Determine the [x, y] coordinate at the center of the cell enclosing the given text.  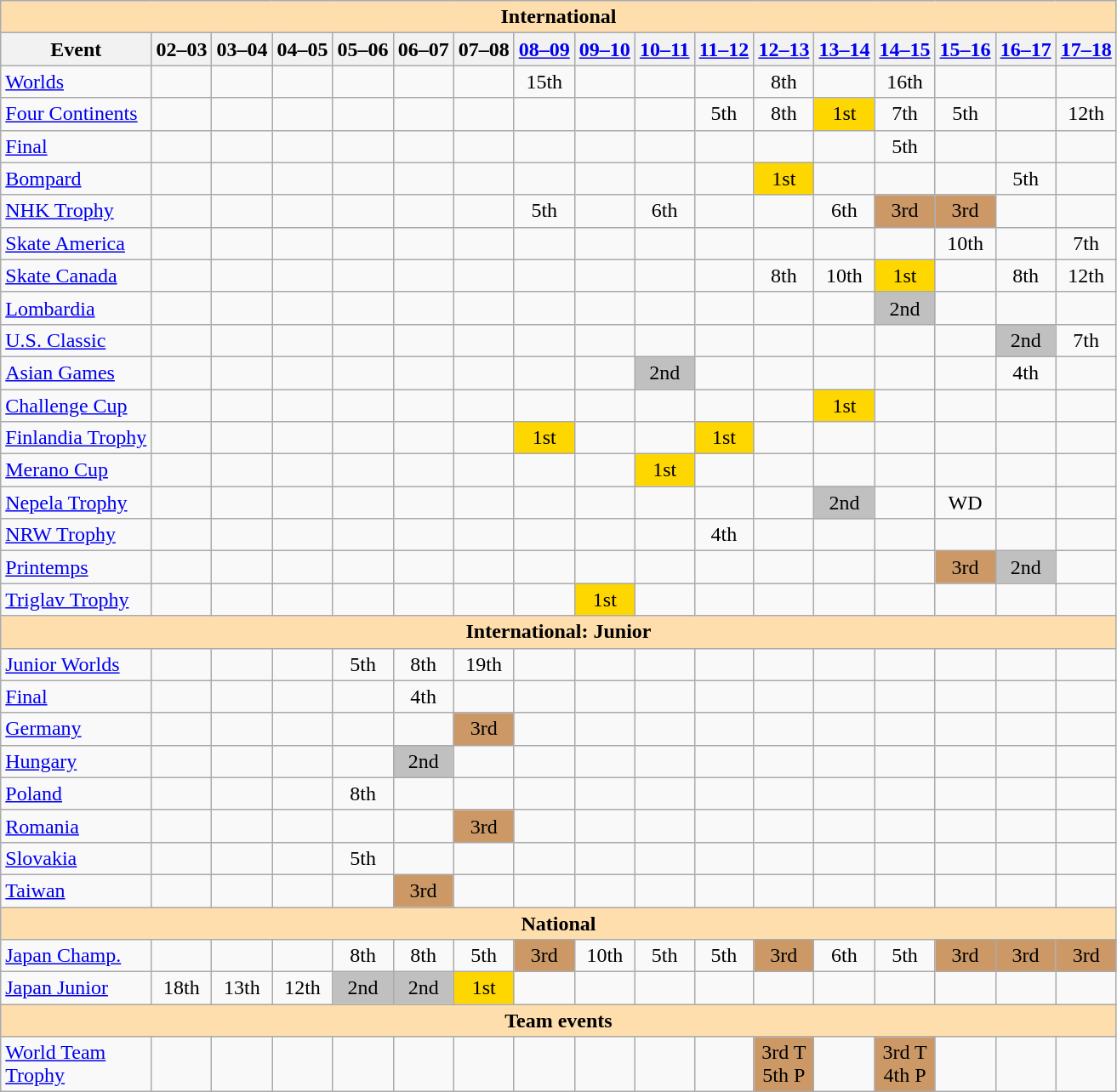
U.S. Classic [77, 340]
13–14 [844, 49]
06–07 [424, 49]
Worlds [77, 82]
15th [544, 82]
11–12 [724, 49]
National [558, 923]
WD [965, 503]
Event [77, 49]
05–06 [362, 49]
Junior Worlds [77, 664]
Printemps [77, 567]
16th [905, 82]
17–18 [1086, 49]
09–10 [604, 49]
04–05 [303, 49]
Lombardia [77, 308]
03–04 [242, 49]
16–17 [1026, 49]
18th [182, 988]
3rd T 4th P [905, 1065]
Slovakia [77, 858]
08–09 [544, 49]
Finlandia Trophy [77, 438]
Germany [77, 729]
NRW Trophy [77, 535]
Skate America [77, 243]
Hungary [77, 761]
Romania [77, 826]
International: Junior [558, 632]
07–08 [483, 49]
10–11 [664, 49]
Challenge Cup [77, 406]
14–15 [905, 49]
Merano Cup [77, 470]
Taiwan [77, 890]
International [558, 17]
3rd T 5th P [784, 1065]
12–13 [784, 49]
13th [242, 988]
19th [483, 664]
NHK Trophy [77, 211]
02–03 [182, 49]
Nepela Trophy [77, 503]
Team events [558, 1021]
Poland [77, 793]
Bompard [77, 179]
Four Continents [77, 114]
Triglav Trophy [77, 600]
World TeamTrophy [77, 1065]
15–16 [965, 49]
Asian Games [77, 373]
Japan Junior [77, 988]
Japan Champ. [77, 956]
Skate Canada [77, 276]
